Extract the (X, Y) coordinate from the center of the cell holding the provided text.  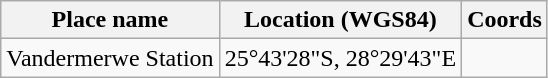
25°43'28"S, 28°29'43"E (340, 58)
Place name (110, 20)
Location (WGS84) (340, 20)
Coords (505, 20)
Vandermerwe Station (110, 58)
